Output the (x, y) coordinate of the center of the cell containing the given text.  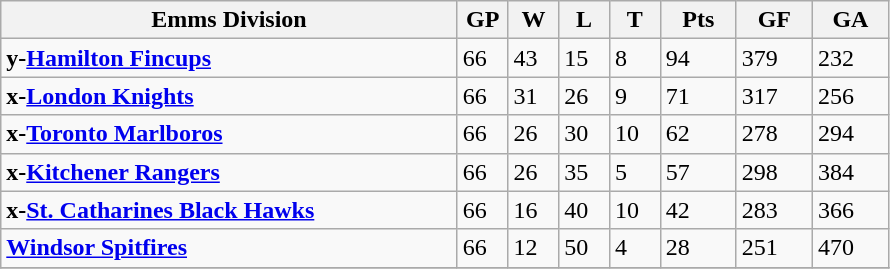
x-St. Catharines Black Hawks (230, 210)
12 (534, 248)
GF (774, 20)
8 (634, 58)
Pts (698, 20)
5 (634, 172)
42 (698, 210)
278 (774, 134)
251 (774, 248)
43 (534, 58)
40 (584, 210)
GA (850, 20)
294 (850, 134)
L (584, 20)
470 (850, 248)
94 (698, 58)
50 (584, 248)
57 (698, 172)
x-Toronto Marlboros (230, 134)
9 (634, 96)
16 (534, 210)
Windsor Spitfires (230, 248)
T (634, 20)
GP (482, 20)
30 (584, 134)
384 (850, 172)
28 (698, 248)
4 (634, 248)
31 (534, 96)
62 (698, 134)
35 (584, 172)
x-London Knights (230, 96)
x-Kitchener Rangers (230, 172)
317 (774, 96)
15 (584, 58)
y-Hamilton Fincups (230, 58)
298 (774, 172)
256 (850, 96)
379 (774, 58)
71 (698, 96)
W (534, 20)
232 (850, 58)
283 (774, 210)
366 (850, 210)
Emms Division (230, 20)
